Output the [x, y] coordinate of the center of the cell containing the given text.  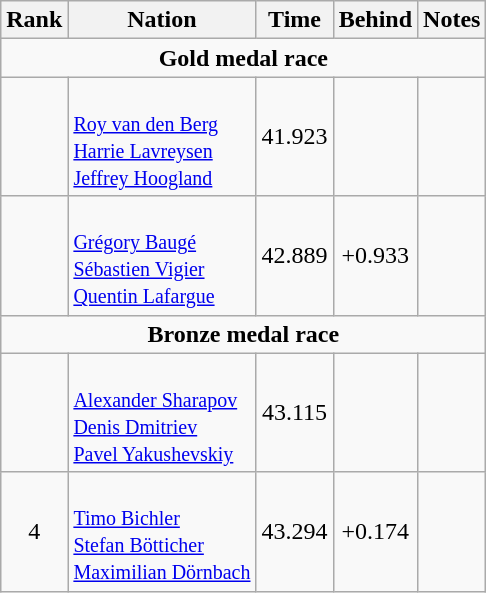
Notes [452, 20]
Time [294, 20]
+0.174 [375, 532]
+0.933 [375, 256]
Bronze medal race [244, 334]
Nation [162, 20]
43.294 [294, 532]
Behind [375, 20]
Rank [34, 20]
4 [34, 532]
Grégory BaugéSébastien VigierQuentin Lafargue [162, 256]
Gold medal race [244, 58]
41.923 [294, 136]
Roy van den BergHarrie LavreysenJeffrey Hoogland [162, 136]
42.889 [294, 256]
Alexander SharapovDenis DmitrievPavel Yakushevskiy [162, 412]
43.115 [294, 412]
Timo BichlerStefan BötticherMaximilian Dörnbach [162, 532]
